Find where the given text appears and provide that cell's center as (x, y) coordinate. 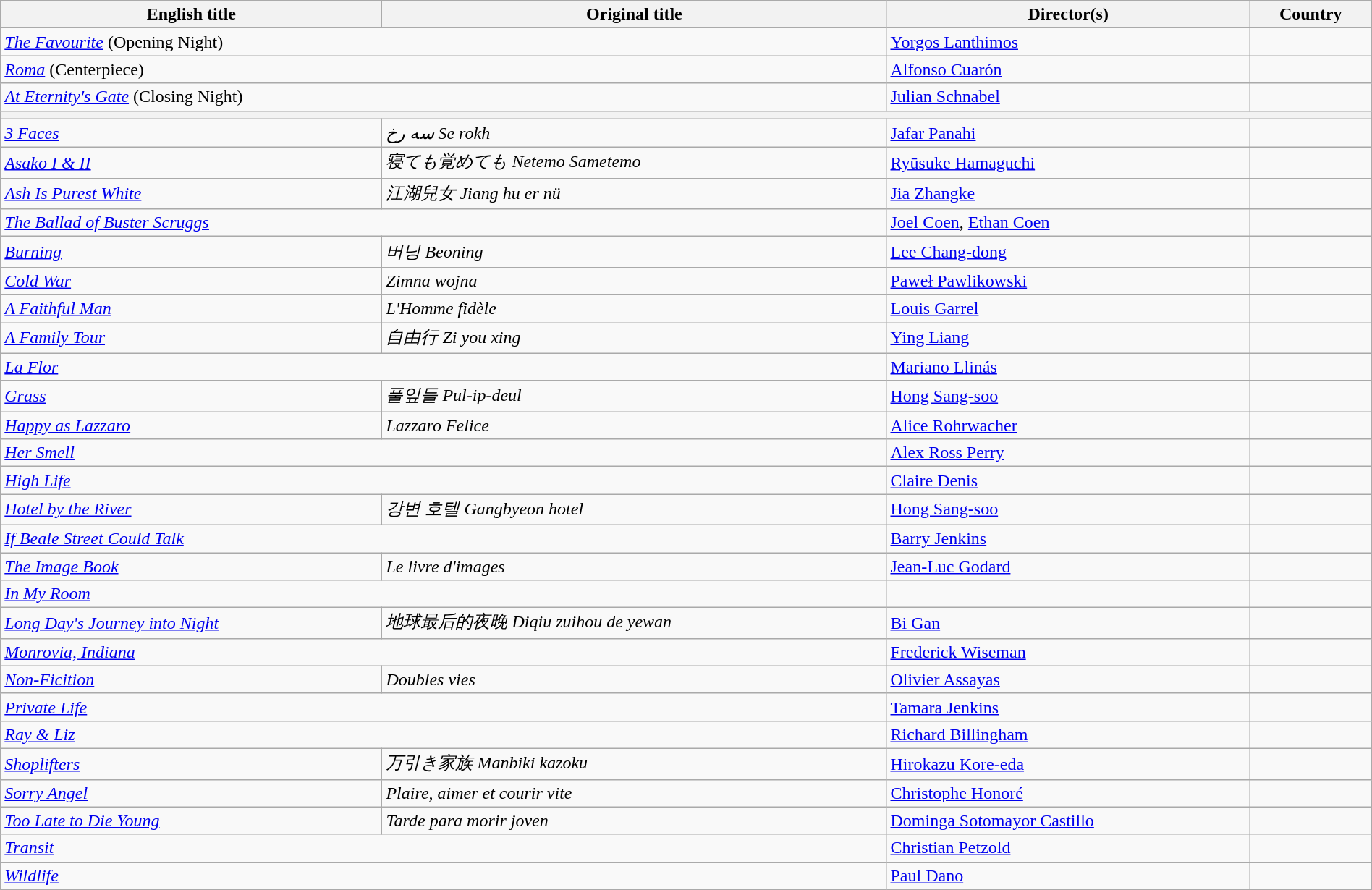
Burning (191, 252)
Christian Petzold (1068, 848)
The Image Book (191, 567)
A Faithful Man (191, 308)
Paul Dano (1068, 876)
寝ても覚めても Netemo Sametemo (634, 164)
In My Room (444, 594)
Jafar Panahi (1068, 133)
풀잎들 Pul-ip-deul (634, 397)
自由行 Zi you xing (634, 339)
Shoplifters (191, 764)
Yorgos Lanthimos (1068, 42)
Mariano Llinás (1068, 367)
The Ballad of Buster Scruggs (444, 223)
Tamara Jenkins (1068, 707)
Sorry Angel (191, 793)
Hotel by the River (191, 509)
Happy as Lazzaro (191, 425)
A Family Tour (191, 339)
Alfonso Cuarón (1068, 69)
3 Faces (191, 133)
سه رخ Se rokh (634, 133)
Alex Ross Perry (1068, 453)
Lee Chang-dong (1068, 252)
Jean-Luc Godard (1068, 567)
Lazzaro Felice (634, 425)
If Beale Street Could Talk (444, 538)
Country (1310, 14)
江湖兒女 Jiang hu er nü (634, 194)
Zimna wojna (634, 281)
Ryūsuke Hamaguchi (1068, 164)
Ash Is Purest White (191, 194)
At Eternity's Gate (Closing Night) (444, 97)
Non-Ficition (191, 679)
Tarde para morir joven (634, 821)
Joel Coen, Ethan Coen (1068, 223)
Private Life (444, 707)
버닝 Beoning (634, 252)
Monrovia, Indiana (444, 652)
Christophe Honoré (1068, 793)
Richard Billingham (1068, 734)
Olivier Assayas (1068, 679)
Le livre d'images (634, 567)
Julian Schnabel (1068, 97)
Louis Garrel (1068, 308)
Transit (444, 848)
Claire Denis (1068, 480)
L'Homme fidèle (634, 308)
Ying Liang (1068, 339)
Alice Rohrwacher (1068, 425)
English title (191, 14)
Barry Jenkins (1068, 538)
Frederick Wiseman (1068, 652)
Grass (191, 397)
The Favourite (Opening Night) (444, 42)
Dominga Sotomayor Castillo (1068, 821)
La Flor (444, 367)
Bi Gan (1068, 624)
Asako I & II (191, 164)
万引き家族 Manbiki kazoku (634, 764)
Doubles vies (634, 679)
Paweł Pawlikowski (1068, 281)
Long Day's Journey into Night (191, 624)
Director(s) (1068, 14)
地球最后的夜晚 Diqiu zuihou de yewan (634, 624)
Jia Zhangke (1068, 194)
Too Late to Die Young (191, 821)
High Life (444, 480)
Roma (Centerpiece) (444, 69)
Plaire, aimer et courir vite (634, 793)
Ray & Liz (444, 734)
Wildlife (444, 876)
강변 호텔 Gangbyeon hotel (634, 509)
Her Smell (444, 453)
Original title (634, 14)
Hirokazu Kore-eda (1068, 764)
Cold War (191, 281)
